Return (x, y) of the center of cell containing provided text 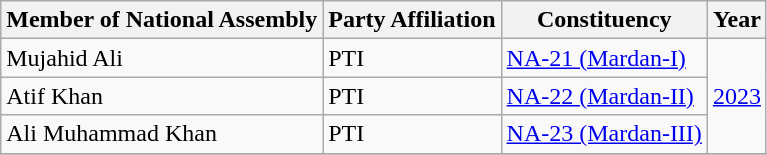
Constituency (604, 20)
NA-21 (Mardan-I) (604, 58)
NA-23 (Mardan-III) (604, 134)
Mujahid Ali (162, 58)
2023 (736, 96)
Party Affiliation (412, 20)
NA-22 (Mardan-II) (604, 96)
Atif Khan (162, 96)
Ali Muhammad Khan (162, 134)
Year (736, 20)
Member of National Assembly (162, 20)
